Determine the (x, y) coordinate at the center of the cell enclosing the given text.  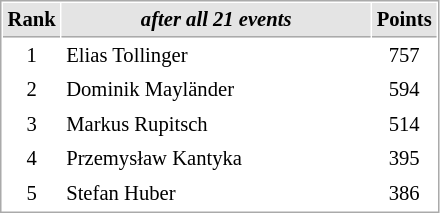
4 (32, 158)
395 (404, 158)
1 (32, 56)
after all 21 events (216, 20)
Stefan Huber (216, 194)
3 (32, 124)
594 (404, 90)
Markus Rupitsch (216, 124)
757 (404, 56)
514 (404, 124)
Przemysław Kantyka (216, 158)
Elias Tollinger (216, 56)
Rank (32, 20)
2 (32, 90)
Points (404, 20)
Dominik Mayländer (216, 90)
386 (404, 194)
5 (32, 194)
